Identify which cell holds the provided text, then report its (X, Y) central coordinate. 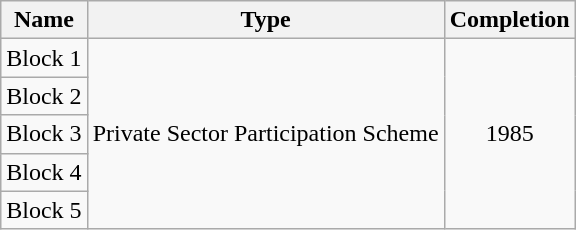
Block 5 (44, 210)
Block 3 (44, 134)
Completion (510, 20)
Block 2 (44, 96)
Block 4 (44, 172)
Block 1 (44, 58)
Type (266, 20)
Private Sector Participation Scheme (266, 134)
Name (44, 20)
1985 (510, 134)
